For the text-containing cell, return its midpoint in (x, y) coordinate format. 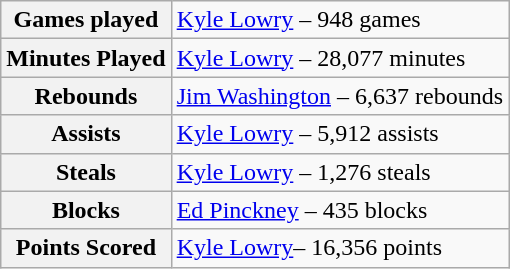
Jim Washington – 6,637 rebounds (340, 96)
Kyle Lowry – 5,912 assists (340, 134)
Blocks (86, 210)
Steals (86, 172)
Kyle Lowry– 16,356 points (340, 248)
Kyle Lowry – 948 games (340, 20)
Rebounds (86, 96)
Kyle Lowry – 28,077 minutes (340, 58)
Ed Pinckney – 435 blocks (340, 210)
Assists (86, 134)
Points Scored (86, 248)
Kyle Lowry – 1,276 steals (340, 172)
Games played (86, 20)
Minutes Played (86, 58)
